Provide the (X, Y) coordinate of the cell's center where the given text is located.  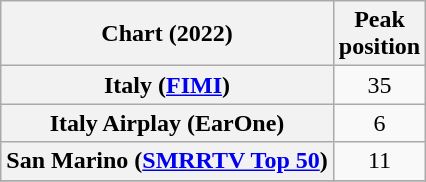
Peakposition (379, 34)
Chart (2022) (168, 34)
11 (379, 161)
35 (379, 85)
6 (379, 123)
Italy Airplay (EarOne) (168, 123)
San Marino (SMRRTV Top 50) (168, 161)
Italy (FIMI) (168, 85)
